Scan for the cell matching the given text and deliver its (x, y) coordinate at center. 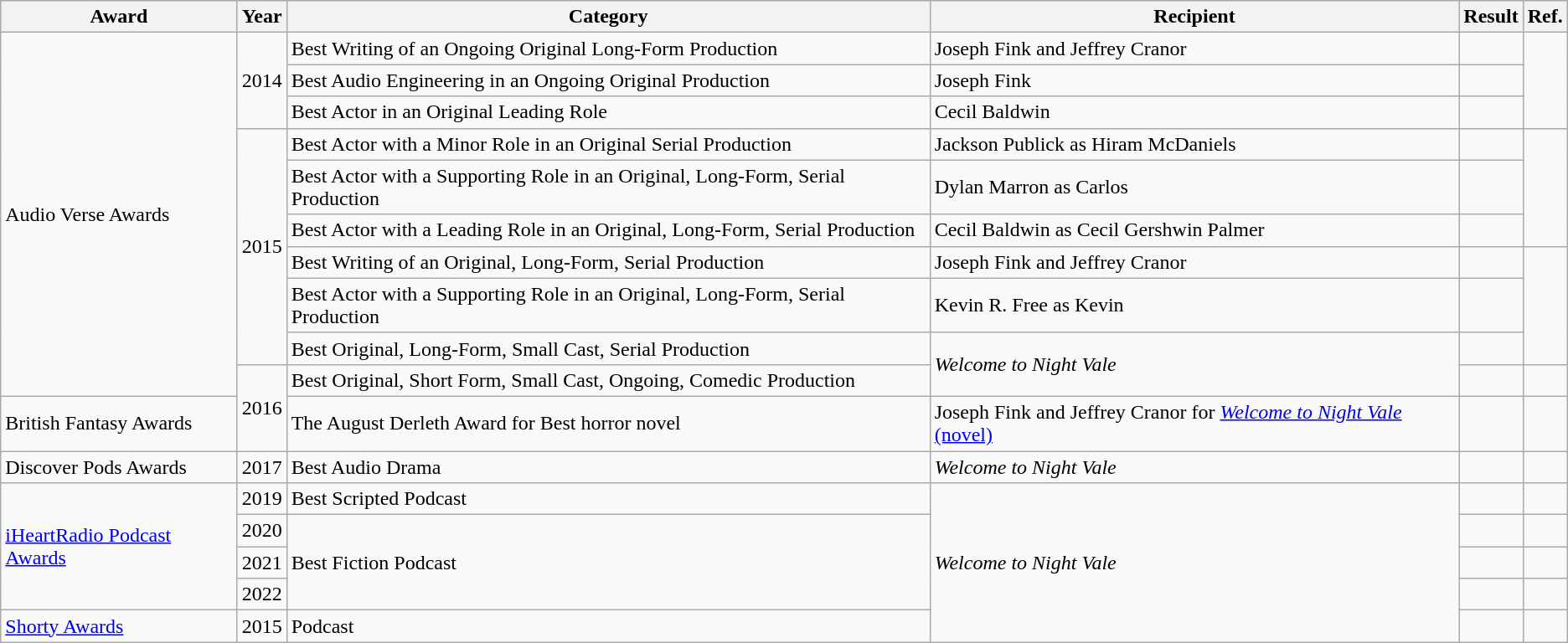
British Fantasy Awards (119, 424)
Ref. (1545, 17)
2019 (261, 499)
2020 (261, 531)
Kevin R. Free as Kevin (1194, 305)
Best Fiction Podcast (608, 563)
Best Actor in an Original Leading Role (608, 112)
Best Actor with a Minor Role in an Original Serial Production (608, 144)
2017 (261, 466)
Cecil Baldwin (1194, 112)
Best Audio Engineering in an Ongoing Original Production (608, 80)
Joseph Fink (1194, 80)
Best Original, Short Form, Small Cast, Ongoing, Comedic Production (608, 380)
Recipient (1194, 17)
iHeartRadio Podcast Awards (119, 547)
The August Derleth Award for Best horror novel (608, 424)
2021 (261, 563)
Shorty Awards (119, 626)
Year (261, 17)
2014 (261, 80)
Cecil Baldwin as Cecil Gershwin Palmer (1194, 230)
Joseph Fink and Jeffrey Cranor for Welcome to Night Vale (novel) (1194, 424)
Best Writing of an Ongoing Original Long-Form Production (608, 49)
Podcast (608, 626)
Best Audio Drama (608, 466)
Audio Verse Awards (119, 214)
Jackson Publick as Hiram McDaniels (1194, 144)
Category (608, 17)
Best Actor with a Leading Role in an Original, Long-Form, Serial Production (608, 230)
Best Scripted Podcast (608, 499)
Award (119, 17)
2016 (261, 407)
Best Original, Long-Form, Small Cast, Serial Production (608, 348)
Best Writing of an Original, Long-Form, Serial Production (608, 262)
Result (1491, 17)
2022 (261, 594)
Dylan Marron as Carlos (1194, 188)
Discover Pods Awards (119, 466)
